Provide the (X, Y) coordinate of the cell's center where the given text is located.  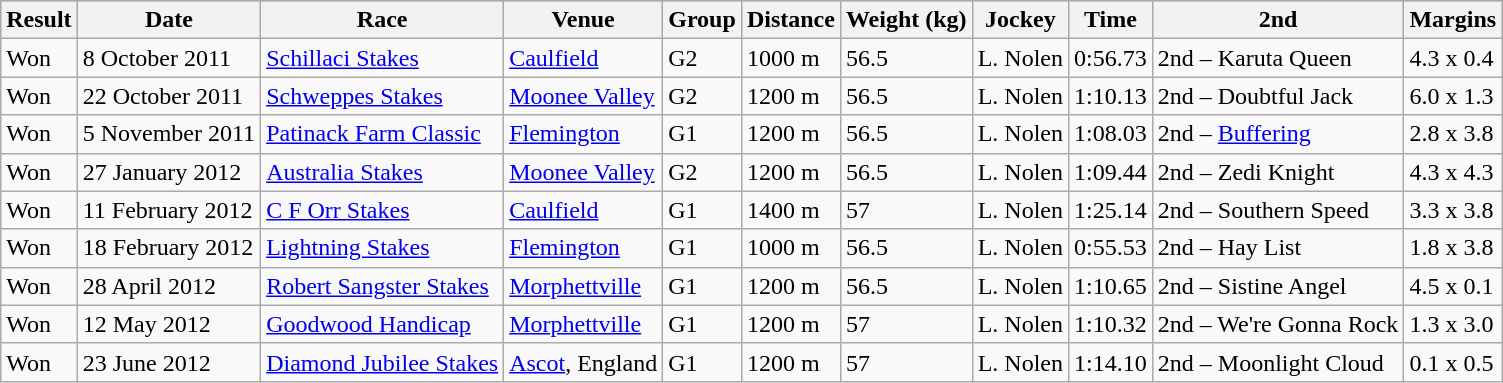
Venue (584, 20)
Margins (1453, 20)
Goodwood Handicap (382, 324)
1:10.32 (1111, 324)
5 November 2011 (168, 134)
Ascot, England (584, 362)
Patinack Farm Classic (382, 134)
1400 m (790, 210)
2nd – Southern Speed (1278, 210)
8 October 2011 (168, 58)
Schillaci Stakes (382, 58)
27 January 2012 (168, 172)
0.1 x 0.5 (1453, 362)
1:10.13 (1111, 96)
1.8 x 3.8 (1453, 248)
1:08.03 (1111, 134)
Lightning Stakes (382, 248)
Race (382, 20)
2nd – Sistine Angel (1278, 286)
22 October 2011 (168, 96)
2nd – Doubtful Jack (1278, 96)
Australia Stakes (382, 172)
11 February 2012 (168, 210)
Diamond Jubilee Stakes (382, 362)
1:10.65 (1111, 286)
0:56.73 (1111, 58)
2nd – We're Gonna Rock (1278, 324)
Schweppes Stakes (382, 96)
1:09.44 (1111, 172)
2nd – Zedi Knight (1278, 172)
1:14.10 (1111, 362)
4.3 x 4.3 (1453, 172)
28 April 2012 (168, 286)
3.3 x 3.8 (1453, 210)
2nd – Moonlight Cloud (1278, 362)
Time (1111, 20)
Weight (kg) (906, 20)
6.0 x 1.3 (1453, 96)
1.3 x 3.0 (1453, 324)
Jockey (1020, 20)
18 February 2012 (168, 248)
4.5 x 0.1 (1453, 286)
2.8 x 3.8 (1453, 134)
C F Orr Stakes (382, 210)
4.3 x 0.4 (1453, 58)
Date (168, 20)
2nd (1278, 20)
Robert Sangster Stakes (382, 286)
1:25.14 (1111, 210)
Distance (790, 20)
2nd – Karuta Queen (1278, 58)
0:55.53 (1111, 248)
23 June 2012 (168, 362)
2nd – Hay List (1278, 248)
12 May 2012 (168, 324)
Group (702, 20)
2nd – Buffering (1278, 134)
Result (39, 20)
